Locate the cell with the specified text and output its [x, y] center coordinate. 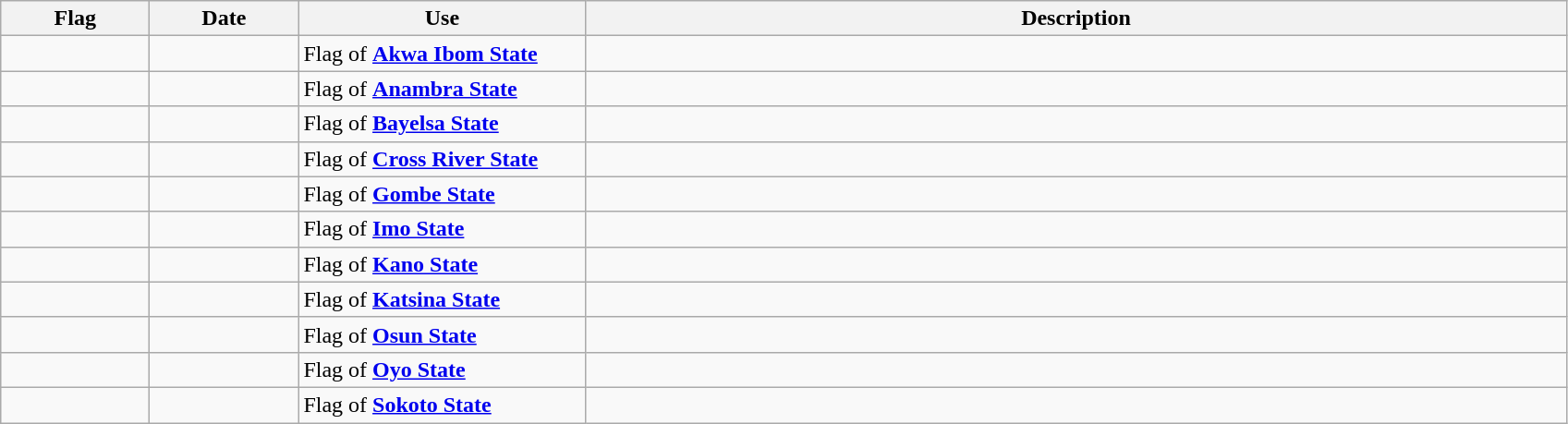
Flag of Kano State [442, 264]
Flag of Sokoto State [442, 405]
Flag of Imo State [442, 229]
Flag of Cross River State [442, 159]
Flag [76, 18]
Date [224, 18]
Flag of Katsina State [442, 299]
Flag of Bayelsa State [442, 124]
Flag of Oyo State [442, 369]
Flag of Anambra State [442, 89]
Description [1076, 18]
Flag of Osun State [442, 334]
Flag of Akwa Ibom State [442, 54]
Use [442, 18]
Flag of Gombe State [442, 194]
